From the cell containing the given text, extract its center point as [X, Y] coordinate. 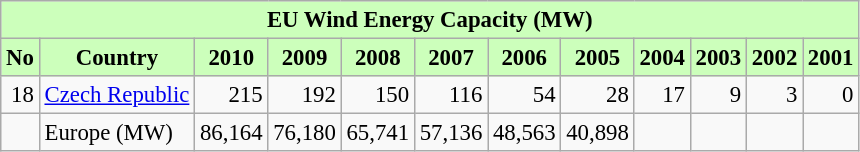
2009 [304, 58]
2007 [450, 58]
0 [831, 95]
18 [20, 95]
192 [304, 95]
2008 [378, 58]
150 [378, 95]
65,741 [378, 133]
3 [774, 95]
9 [718, 95]
EU Wind Energy Capacity (MW) [430, 20]
116 [450, 95]
48,563 [524, 133]
2003 [718, 58]
54 [524, 95]
2005 [598, 58]
28 [598, 95]
40,898 [598, 133]
Country [116, 58]
2001 [831, 58]
Czech Republic [116, 95]
Europe (MW) [116, 133]
2010 [232, 58]
2006 [524, 58]
215 [232, 95]
2002 [774, 58]
86,164 [232, 133]
57,136 [450, 133]
76,180 [304, 133]
17 [662, 95]
No [20, 58]
2004 [662, 58]
